Pinpoint the cell where the given text exists, returning its (x, y) midpoint coordinate. 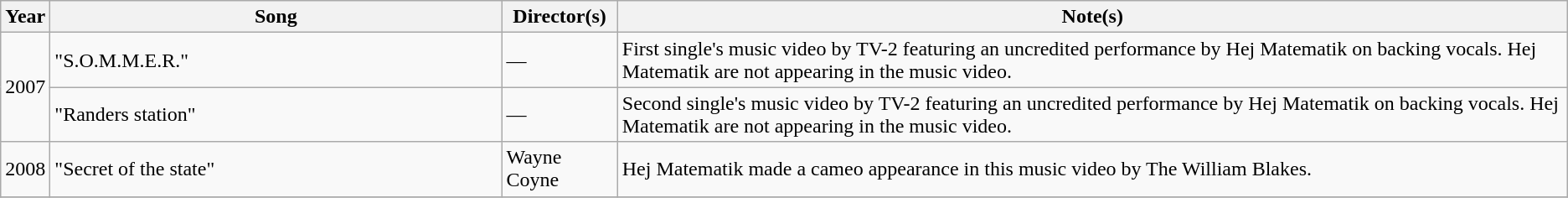
Director(s) (560, 17)
"Randers station" (276, 114)
"Secret of the state" (276, 169)
Wayne Coyne (560, 169)
2007 (25, 87)
2008 (25, 169)
"S.O.M.M.E.R." (276, 60)
Hej Matematik made a cameo appearance in this music video by The William Blakes. (1092, 169)
Year (25, 17)
Note(s) (1092, 17)
Song (276, 17)
